Locate the cell with the specified text and output its [x, y] center coordinate. 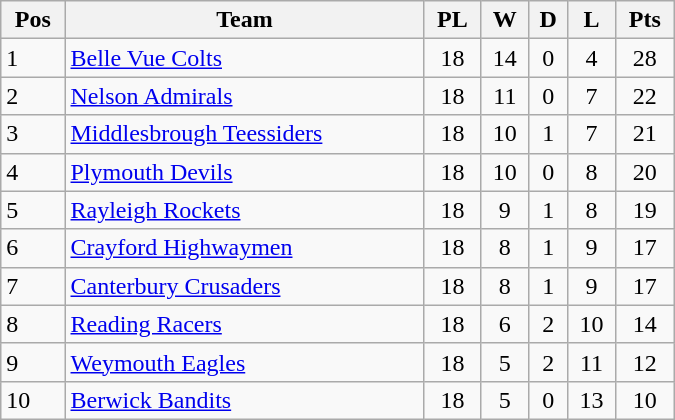
Berwick Bandits [244, 400]
L [592, 20]
21 [644, 134]
Weymouth Eagles [244, 362]
20 [644, 172]
Nelson Admirals [244, 96]
Canterbury Crusaders [244, 286]
13 [592, 400]
Reading Racers [244, 324]
Team [244, 20]
Plymouth Devils [244, 172]
12 [644, 362]
Pos [33, 20]
28 [644, 58]
22 [644, 96]
Rayleigh Rockets [244, 210]
D [548, 20]
19 [644, 210]
Pts [644, 20]
Middlesbrough Teessiders [244, 134]
W [505, 20]
Crayford Highwaymen [244, 248]
3 [33, 134]
Belle Vue Colts [244, 58]
PL [452, 20]
